Detect which cell encompasses the target text, then output its (X, Y) center coordinate. 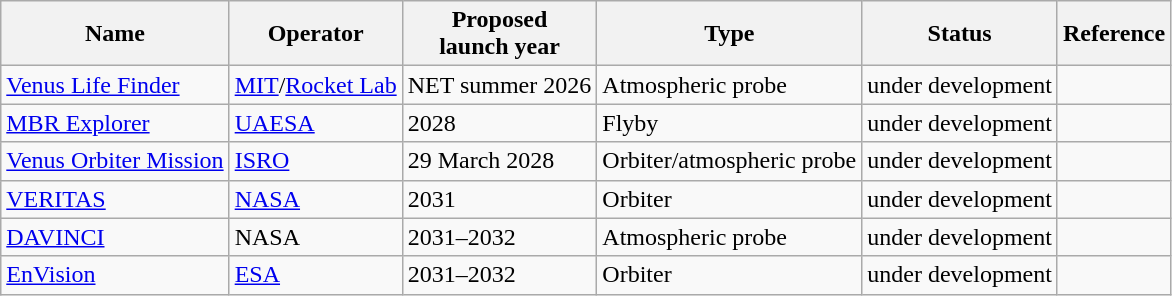
ESA (316, 275)
Status (960, 34)
Name (115, 34)
Venus Life Finder (115, 85)
UAESA (316, 123)
Flyby (730, 123)
Reference (1114, 34)
ISRO (316, 161)
29 March 2028 (500, 161)
Type (730, 34)
DAVINCI (115, 237)
VERITAS (115, 199)
Orbiter/atmospheric probe (730, 161)
2028 (500, 123)
MBR Explorer (115, 123)
MIT/Rocket Lab (316, 85)
2031 (500, 199)
Proposed launch year (500, 34)
Operator (316, 34)
Venus Orbiter Mission (115, 161)
EnVision (115, 275)
NET summer 2026 (500, 85)
